Capture the cell that displays the provided text and extract its (x, y) central coordinate. 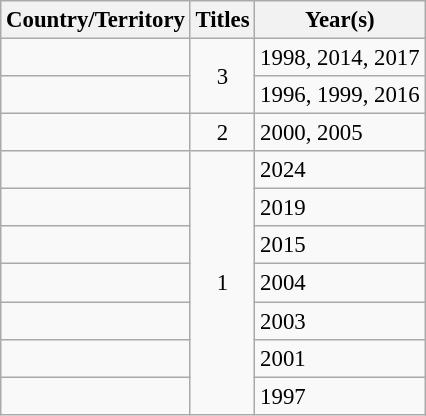
1 (222, 282)
Country/Territory (96, 20)
2004 (340, 283)
Titles (222, 20)
2 (222, 133)
Year(s) (340, 20)
1998, 2014, 2017 (340, 58)
2019 (340, 208)
2003 (340, 321)
2000, 2005 (340, 133)
1996, 1999, 2016 (340, 95)
2024 (340, 170)
3 (222, 76)
1997 (340, 396)
2001 (340, 358)
2015 (340, 245)
